Detect which cell encompasses the target text, then output its [X, Y] center coordinate. 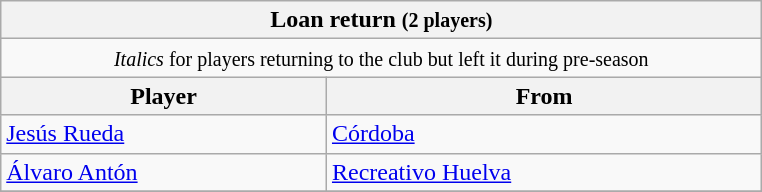
Loan return (2 players) [382, 20]
Recreativo Huelva [544, 172]
Álvaro Antón [164, 172]
Italics for players returning to the club but left it during pre-season [382, 58]
Jesús Rueda [164, 134]
From [544, 96]
Córdoba [544, 134]
Player [164, 96]
